Output the (X, Y) coordinate of the center of the cell containing the given text.  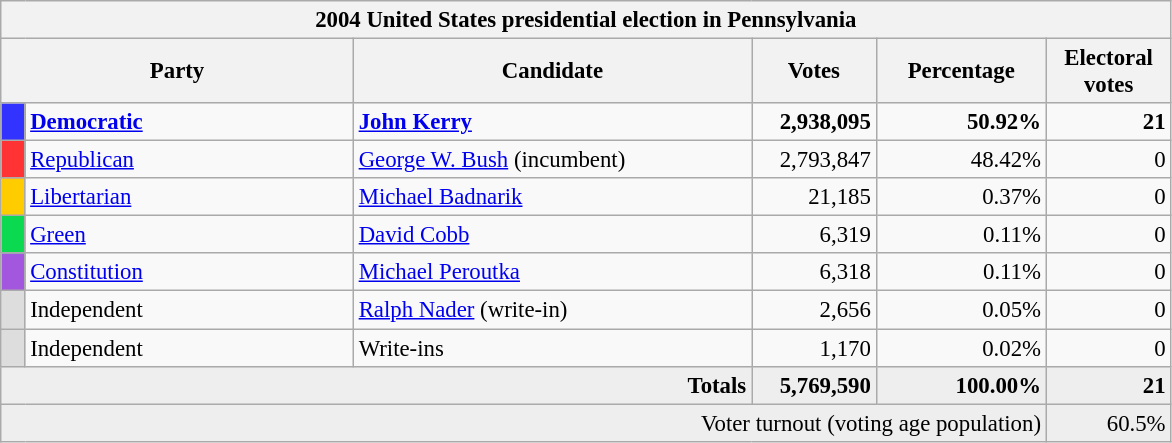
21,185 (814, 197)
Green (189, 235)
48.42% (961, 160)
2004 United States presidential election in Pennsylvania (586, 20)
Republican (189, 160)
Libertarian (189, 197)
6,319 (814, 235)
2,656 (814, 310)
Percentage (961, 72)
Party (178, 72)
2,938,095 (814, 122)
60.5% (1108, 423)
Candidate (552, 72)
David Cobb (552, 235)
Voter turnout (voting age population) (524, 423)
100.00% (961, 385)
Ralph Nader (write-in) (552, 310)
0.02% (961, 348)
Michael Badnarik (552, 197)
0.05% (961, 310)
Votes (814, 72)
2,793,847 (814, 160)
Write-ins (552, 348)
Constitution (189, 273)
John Kerry (552, 122)
Totals (376, 385)
50.92% (961, 122)
1,170 (814, 348)
Democratic (189, 122)
Michael Peroutka (552, 273)
6,318 (814, 273)
Electoral votes (1108, 72)
5,769,590 (814, 385)
0.37% (961, 197)
George W. Bush (incumbent) (552, 160)
